Determine the [X, Y] coordinate at the center of the cell enclosing the given text.  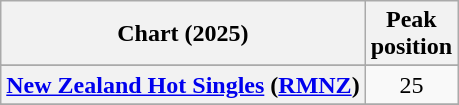
Peakposition [411, 34]
25 [411, 85]
Chart (2025) [183, 34]
New Zealand Hot Singles (RMNZ) [183, 85]
